Return the [x, y] coordinate for the center point of the cell that contains the specified text.  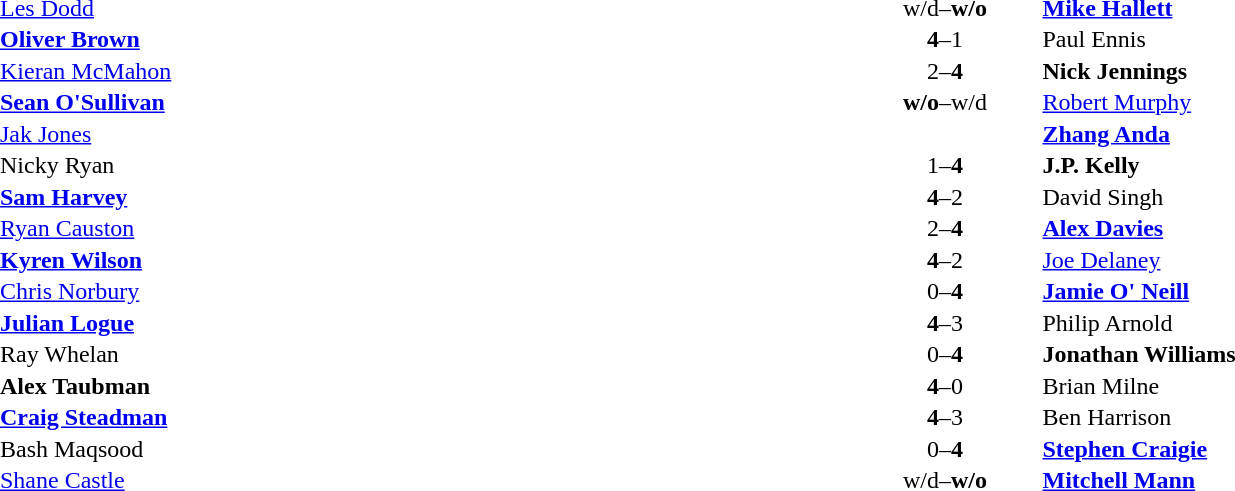
4–1 [944, 39]
4–0 [944, 386]
1–4 [944, 165]
w/o–w/d [944, 103]
